Scan for the cell matching the given text and deliver its (X, Y) coordinate at center. 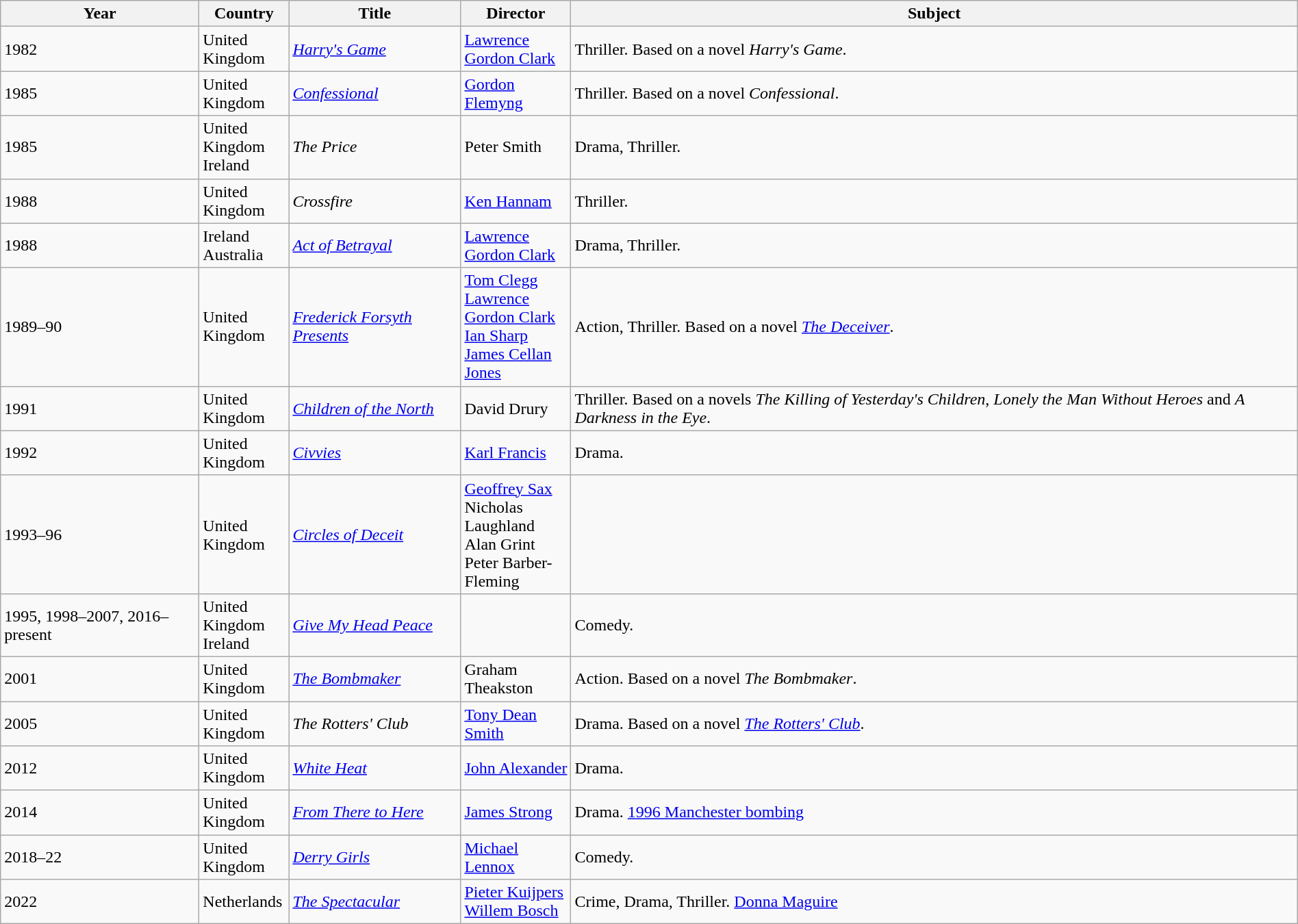
Peter Smith (516, 147)
Crossfire (375, 201)
Year (100, 14)
Karl Francis (516, 453)
The Bombmaker (375, 679)
Children of the North (375, 408)
Tony Dean Smith (516, 723)
1982 (100, 49)
1991 (100, 408)
Director (516, 14)
James Strong (516, 813)
2018–22 (100, 857)
2012 (100, 768)
Circles of Deceit (375, 534)
Civvies (375, 453)
David Drury (516, 408)
Confessional (375, 93)
The Spectacular (375, 902)
Drama. Based on a novel The Rotters' Club. (934, 723)
The Rotters' Club (375, 723)
Gordon Flemyng (516, 93)
Give My Head Peace (375, 625)
Drama. 1996 Manchester bombing (934, 813)
Michael Lennox (516, 857)
Netherlands (244, 902)
Act of Betrayal (375, 245)
Thriller. (934, 201)
Derry Girls (375, 857)
Ken Hannam (516, 201)
Harry's Game (375, 49)
2001 (100, 679)
1992 (100, 453)
Country (244, 14)
1995, 1998–2007, 2016–present (100, 625)
Frederick Forsyth Presents (375, 327)
Thriller. Based on a novels The Killing of Yesterday's Children, Lonely the Man Without Heroes and A Darkness in the Eye. (934, 408)
Action. Based on a novel The Bombmaker. (934, 679)
Action, Thriller. Based on a novel The Deceiver. (934, 327)
2022 (100, 902)
Subject (934, 14)
Tom CleggLawrence Gordon ClarkIan SharpJames Cellan Jones (516, 327)
Title (375, 14)
The Price (375, 147)
Geoffrey SaxNicholas LaughlandAlan GrintPeter Barber-Fleming (516, 534)
Crime, Drama, Thriller. Donna Maguire (934, 902)
1993–96 (100, 534)
2005 (100, 723)
Thriller. Based on a novel Confessional. (934, 93)
IrelandAustralia (244, 245)
Pieter KuijpersWillem Bosch (516, 902)
From There to Here (375, 813)
1989–90 (100, 327)
Thriller. Based on a novel Harry's Game. (934, 49)
Graham Theakston (516, 679)
White Heat (375, 768)
John Alexander (516, 768)
2014 (100, 813)
